Detect which cell encompasses the target text, then output its [x, y] center coordinate. 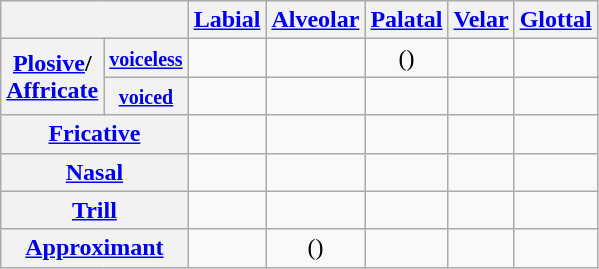
voiceless [146, 58]
Labial [227, 20]
Plosive/Affricate [52, 77]
Nasal [94, 172]
Palatal [406, 20]
voiced [146, 96]
Alveolar [316, 20]
Velar [481, 20]
Trill [94, 210]
Glottal [556, 20]
Fricative [94, 134]
Approximant [94, 248]
